Scan for the cell matching the given text and deliver its (x, y) coordinate at center. 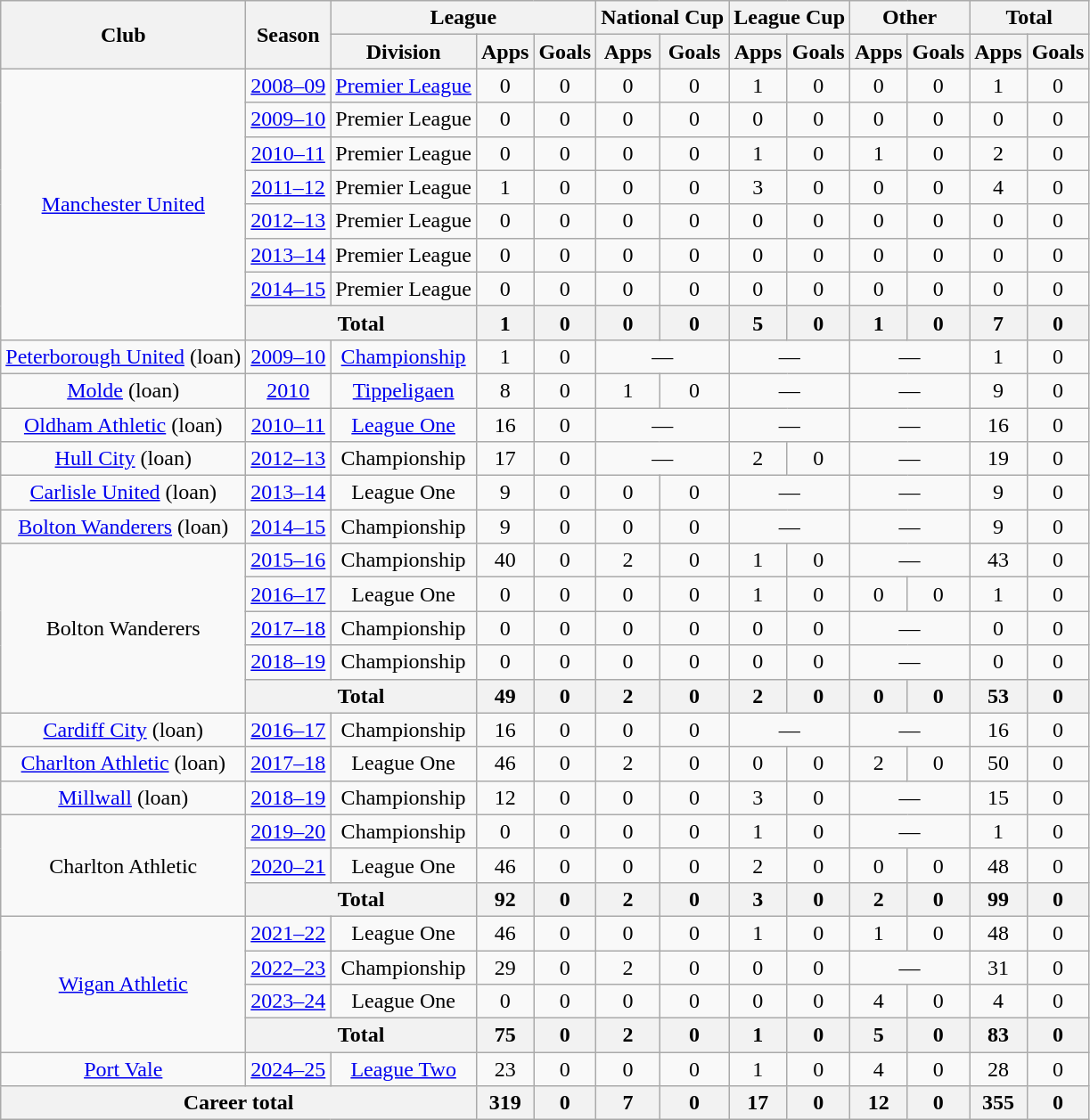
Club (123, 35)
Wigan Athletic (123, 984)
92 (504, 899)
50 (998, 764)
Port Vale (123, 1069)
Molde (loan) (123, 390)
2021–22 (289, 933)
National Cup (663, 18)
2010 (289, 390)
23 (504, 1069)
Career total (239, 1103)
2020–21 (289, 865)
Division (404, 52)
31 (998, 967)
75 (504, 1035)
53 (998, 696)
2008–09 (289, 86)
Hull City (loan) (123, 459)
Manchester United (123, 204)
Season (289, 35)
319 (504, 1103)
2022–23 (289, 967)
99 (998, 899)
2024–25 (289, 1069)
15 (998, 797)
Tippeligaen (404, 390)
Charlton Athletic (loan) (123, 764)
Peterborough United (loan) (123, 356)
8 (504, 390)
29 (504, 967)
28 (998, 1069)
Carlisle United (loan) (123, 493)
2011–12 (289, 187)
League Two (404, 1069)
83 (998, 1035)
49 (504, 696)
355 (998, 1103)
43 (998, 560)
40 (504, 560)
19 (998, 459)
2015–16 (289, 560)
League (463, 18)
Bolton Wanderers (123, 628)
Other (910, 18)
League Cup (790, 18)
Oldham Athletic (loan) (123, 425)
2023–24 (289, 1001)
2019–20 (289, 831)
Bolton Wanderers (loan) (123, 527)
Millwall (loan) (123, 797)
Charlton Athletic (123, 865)
Cardiff City (loan) (123, 730)
